Search for the cell housing the specified text and yield its (x, y) center coordinate. 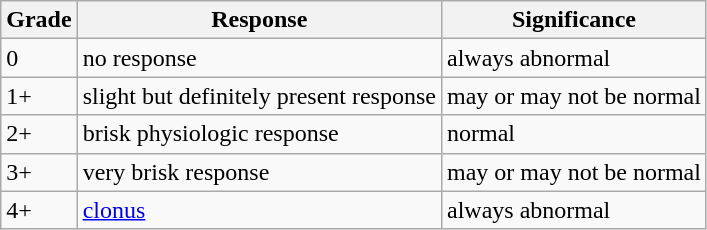
no response (259, 58)
1+ (39, 96)
Response (259, 20)
normal (574, 134)
Grade (39, 20)
brisk physiologic response (259, 134)
0 (39, 58)
very brisk response (259, 172)
3+ (39, 172)
slight but definitely present response (259, 96)
clonus (259, 210)
2+ (39, 134)
4+ (39, 210)
Significance (574, 20)
